Return [x, y] of the center of cell containing provided text 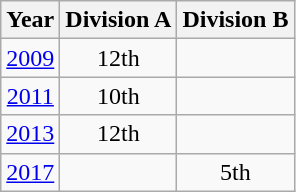
10th [118, 96]
Year [30, 20]
Division B [236, 20]
5th [236, 172]
2011 [30, 96]
2017 [30, 172]
2009 [30, 58]
2013 [30, 134]
Division A [118, 20]
